Return [x, y] of the center of cell containing provided text 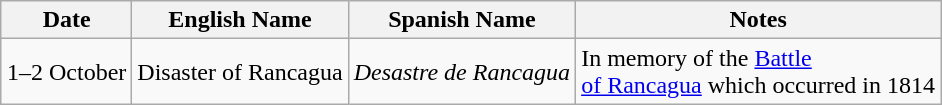
Notes [758, 20]
Disaster of Rancagua [240, 72]
English Name [240, 20]
Desastre de Rancagua [462, 72]
In memory of the Battleof Rancagua which occurred in 1814 [758, 72]
Spanish Name [462, 20]
1–2 October [66, 72]
Date [66, 20]
